For the text-containing cell, return its midpoint in [X, Y] coordinate format. 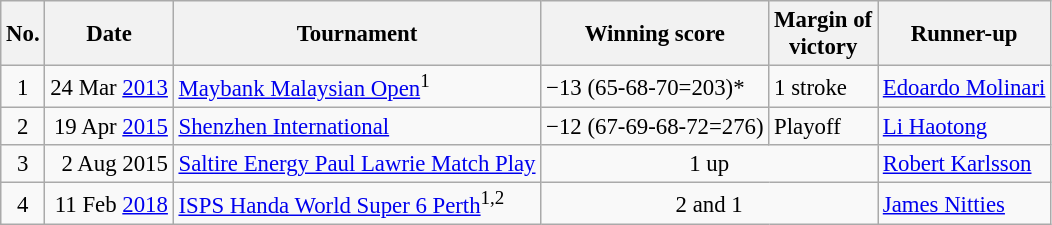
Date [109, 34]
19 Apr 2015 [109, 127]
Saltire Energy Paul Lawrie Match Play [357, 164]
1 [23, 87]
2 and 1 [710, 204]
4 [23, 204]
Margin ofvictory [824, 34]
ISPS Handa World Super 6 Perth1,2 [357, 204]
3 [23, 164]
Li Haotong [964, 127]
11 Feb 2018 [109, 204]
1 up [710, 164]
1 stroke [824, 87]
−12 (67-69-68-72=276) [655, 127]
24 Mar 2013 [109, 87]
Edoardo Molinari [964, 87]
Robert Karlsson [964, 164]
Shenzhen International [357, 127]
James Nitties [964, 204]
No. [23, 34]
2 Aug 2015 [109, 164]
2 [23, 127]
Runner-up [964, 34]
−13 (65-68-70=203)* [655, 87]
Playoff [824, 127]
Tournament [357, 34]
Winning score [655, 34]
Maybank Malaysian Open1 [357, 87]
